Return the (X, Y) coordinate for the center point of the cell that contains the specified text.  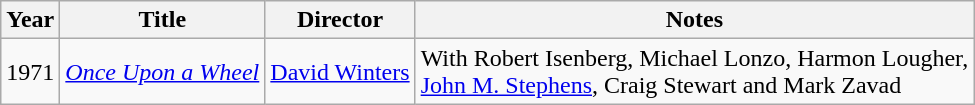
1971 (30, 72)
Title (162, 20)
With Robert Isenberg, Michael Lonzo, Harmon Lougher,John M. Stephens, Craig Stewart and Mark Zavad (694, 72)
Director (340, 20)
David Winters (340, 72)
Year (30, 20)
Once Upon a Wheel (162, 72)
Notes (694, 20)
